Extract the [x, y] coordinate from the center of the cell holding the provided text.  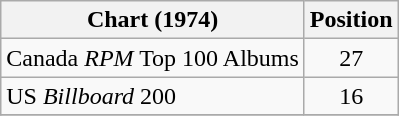
Chart (1974) [153, 20]
Position [351, 20]
US Billboard 200 [153, 96]
16 [351, 96]
27 [351, 58]
Canada RPM Top 100 Albums [153, 58]
